Output the (X, Y) coordinate of the center of the cell containing the given text.  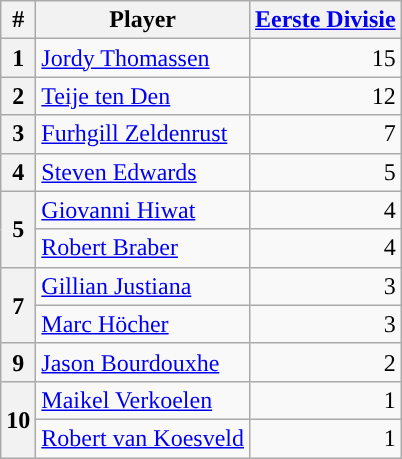
9 (18, 362)
Robert Braber (143, 248)
Jordy Thomassen (143, 58)
Steven Edwards (143, 172)
Furhgill Zeldenrust (143, 134)
15 (325, 58)
Robert van Koesveld (143, 438)
Maikel Verkoelen (143, 400)
Marc Höcher (143, 324)
Eerste Divisie (325, 20)
Giovanni Hiwat (143, 210)
Gillian Justiana (143, 286)
Jason Bourdouxhe (143, 362)
10 (18, 419)
Player (143, 20)
Teije ten Den (143, 96)
# (18, 20)
12 (325, 96)
